Pinpoint the cell where the given text exists, returning its [X, Y] midpoint coordinate. 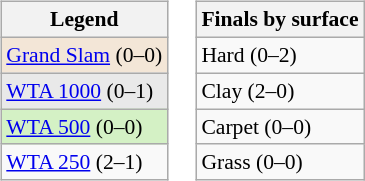
Grand Slam (0–0) [84, 55]
Carpet (0–0) [280, 127]
Hard (0–2) [280, 55]
Clay (2–0) [280, 91]
WTA 1000 (0–1) [84, 91]
Grass (0–0) [280, 162]
WTA 250 (2–1) [84, 162]
WTA 500 (0–0) [84, 127]
Finals by surface [280, 20]
Legend [84, 20]
